Provide the (x, y) coordinate of the cell's center where the given text is located.  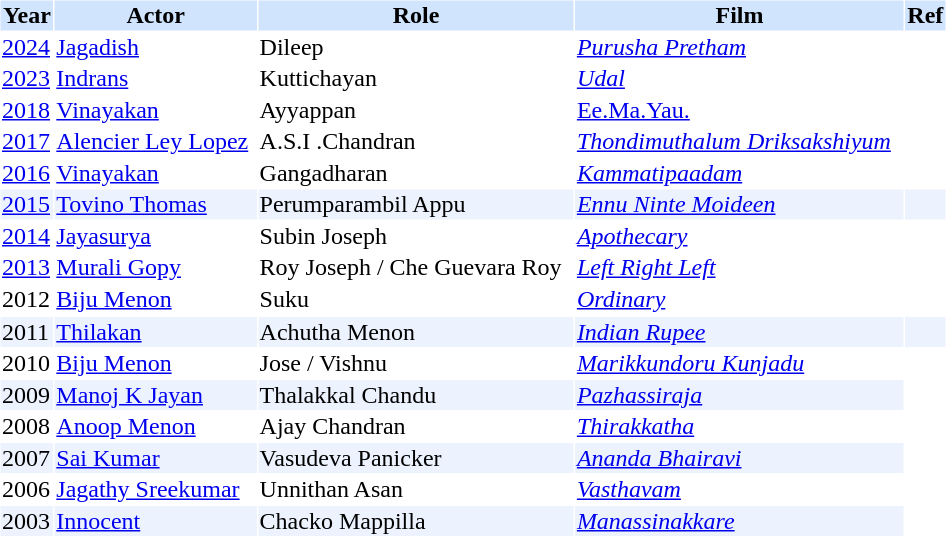
Subin Joseph (416, 236)
Left Right Left (739, 267)
2008 (26, 427)
Thalakkal Chandu (416, 395)
2003 (26, 521)
Manassinakkare (739, 521)
Pazhassiraja (739, 395)
Sai Kumar (156, 458)
Film (739, 15)
2012 (26, 299)
2018 (26, 110)
2006 (26, 489)
Jagadish (156, 47)
Innocent (156, 521)
2014 (26, 236)
Anoop Menon (156, 427)
Year (26, 15)
Kuttichayan (416, 79)
Actor (156, 15)
2011 (26, 332)
Ayyappan (416, 110)
Vasudeva Panicker (416, 458)
Marikkundoru Kunjadu (739, 363)
Thirakkatha (739, 427)
Perumparambil Appu (416, 205)
Manoj K Jayan (156, 395)
Ajay Chandran (416, 427)
2023 (26, 79)
Jayasurya (156, 236)
Purusha Pretham (739, 47)
Apothecary (739, 236)
Gangadharan (416, 173)
2013 (26, 267)
A.S.I .Chandran (416, 141)
Vasthavam (739, 489)
Chacko Mappilla (416, 521)
2015 (26, 205)
Dileep (416, 47)
Ordinary (739, 299)
2010 (26, 363)
2024 (26, 47)
Kammatipaadam (739, 173)
Murali Gopy (156, 267)
Jose / Vishnu (416, 363)
Ee.Ma.Yau. (739, 110)
Thondimuthalum Driksakshiyum (739, 141)
Unnithan Asan (416, 489)
Indian Rupee (739, 332)
Tovino Thomas (156, 205)
Jagathy Sreekumar (156, 489)
2009 (26, 395)
Roy Joseph / Che Guevara Roy (416, 267)
Ananda Bhairavi (739, 458)
Ennu Ninte Moideen (739, 205)
Indrans (156, 79)
Role (416, 15)
Ref (925, 15)
2016 (26, 173)
Achutha Menon (416, 332)
Thilakan (156, 332)
2017 (26, 141)
2007 (26, 458)
Alencier Ley Lopez (156, 141)
Suku (416, 299)
Udal (739, 79)
